Capture the cell that displays the provided text and extract its (x, y) central coordinate. 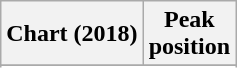
Chart (2018) (72, 34)
Peak position (189, 34)
